Provide the (x, y) coordinate of the cell's center where the given text is located.  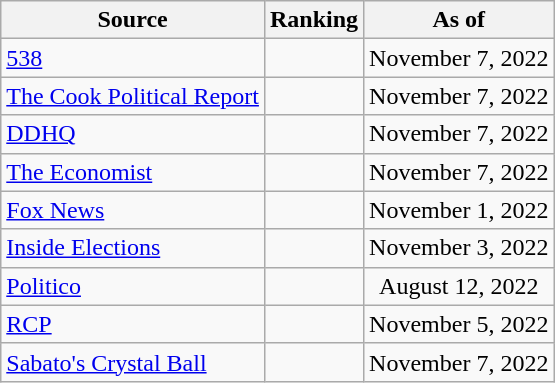
August 12, 2022 (459, 286)
November 3, 2022 (459, 248)
Politico (133, 286)
November 1, 2022 (459, 210)
The Economist (133, 172)
Sabato's Crystal Ball (133, 362)
RCP (133, 324)
DDHQ (133, 134)
Source (133, 20)
Ranking (314, 20)
538 (133, 58)
November 5, 2022 (459, 324)
Fox News (133, 210)
Inside Elections (133, 248)
As of (459, 20)
The Cook Political Report (133, 96)
